Extract the (x, y) coordinate from the center of the cell holding the provided text.  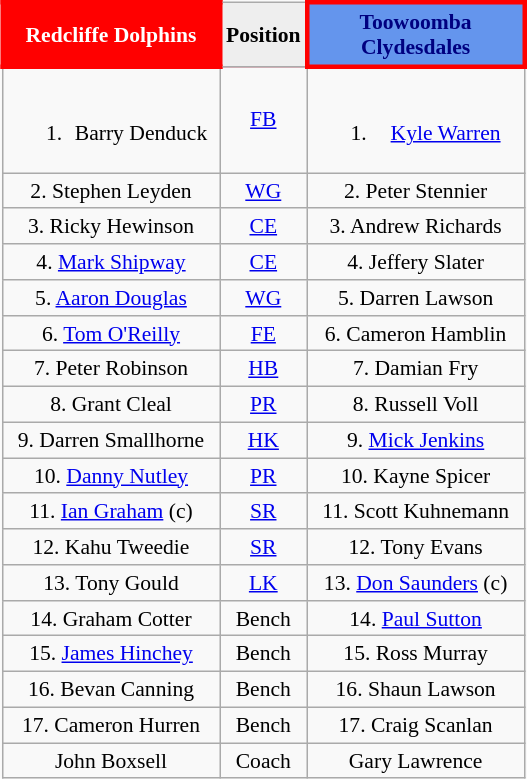
13. Don Saunders (c) (416, 583)
3. Ricky Hewinson (110, 226)
14. Graham Cotter (110, 618)
15. James Hinchey (110, 654)
17. Craig Scanlan (416, 725)
12. Kahu Tweedie (110, 547)
2. Stephen Leyden (110, 191)
Position (264, 35)
Redcliffe Dolphins (110, 35)
3. Andrew Richards (416, 226)
Coach (264, 761)
John Boxsell (110, 761)
7. Damian Fry (416, 369)
10. Danny Nutley (110, 476)
Gary Lawrence (416, 761)
16. Shaun Lawson (416, 690)
10. Kayne Spicer (416, 476)
Toowoomba Clydesdales (416, 35)
HB (264, 369)
7. Peter Robinson (110, 369)
13. Tony Gould (110, 583)
HK (264, 440)
2. Peter Stennier (416, 191)
8. Russell Voll (416, 405)
8. Grant Cleal (110, 405)
4. Mark Shipway (110, 262)
6. Tom O'Reilly (110, 333)
15. Ross Murray (416, 654)
9. Mick Jenkins (416, 440)
5. Aaron Douglas (110, 298)
14. Paul Sutton (416, 618)
12. Tony Evans (416, 547)
16. Bevan Canning (110, 690)
Kyle Warren (416, 120)
9. Darren Smallhorne (110, 440)
5. Darren Lawson (416, 298)
FE (264, 333)
4. Jeffery Slater (416, 262)
11. Scott Kuhnemann (416, 511)
FB (264, 120)
11. Ian Graham (c) (110, 511)
17. Cameron Hurren (110, 725)
6. Cameron Hamblin (416, 333)
LK (264, 583)
Barry Denduck (110, 120)
